For the text-containing cell, return its midpoint in (X, Y) coordinate format. 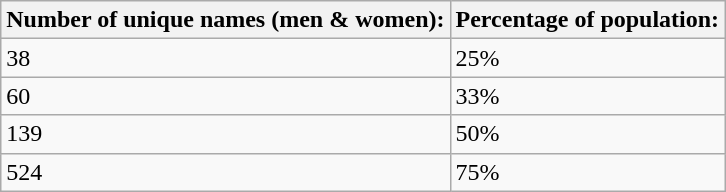
75% (588, 172)
Number of unique names (men & women): (226, 20)
25% (588, 58)
50% (588, 134)
38 (226, 58)
524 (226, 172)
139 (226, 134)
60 (226, 96)
33% (588, 96)
Percentage of population: (588, 20)
